From the cell containing the given text, extract its center point as [X, Y] coordinate. 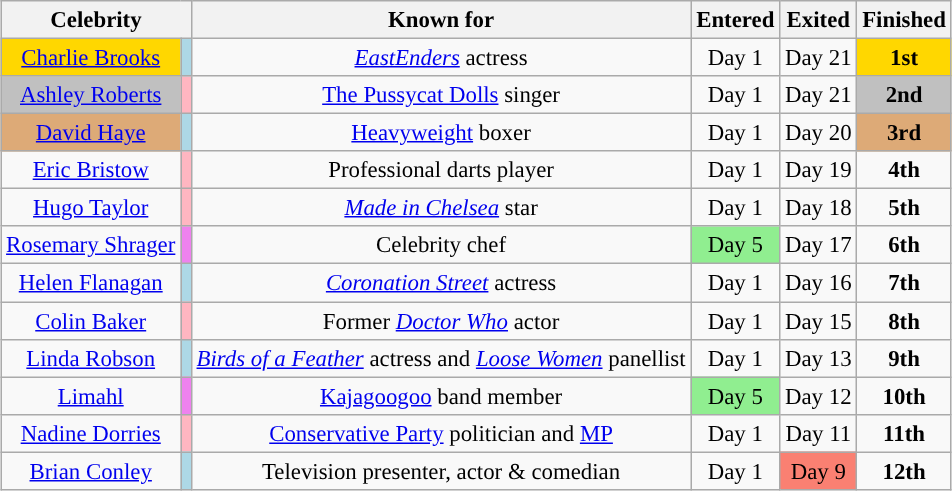
Former Doctor Who actor [441, 321]
Television presenter, actor & comedian [441, 471]
Rosemary Shrager [91, 245]
3rd [904, 133]
Conservative Party politician and MP [441, 433]
Nadine Dorries [91, 433]
10th [904, 396]
Heavyweight boxer [441, 133]
Linda Robson [91, 358]
Colin Baker [91, 321]
7th [904, 283]
EastEnders actress [441, 57]
Professional darts player [441, 170]
5th [904, 208]
Day 18 [818, 208]
Celebrity chef [441, 245]
6th [904, 245]
8th [904, 321]
Day 9 [818, 471]
Hugo Taylor [91, 208]
Known for [441, 20]
Day 16 [818, 283]
Brian Conley [91, 471]
Kajagoogoo band member [441, 396]
Ashley Roberts [91, 95]
Day 11 [818, 433]
Day 20 [818, 133]
Day 17 [818, 245]
Day 15 [818, 321]
Birds of a Feather actress and Loose Women panellist [441, 358]
The Pussycat Dolls singer [441, 95]
Day 13 [818, 358]
Helen Flanagan [91, 283]
1st [904, 57]
2nd [904, 95]
Day 19 [818, 170]
9th [904, 358]
Charlie Brooks [91, 57]
Day 12 [818, 396]
11th [904, 433]
Finished [904, 20]
4th [904, 170]
David Haye [91, 133]
12th [904, 471]
Eric Bristow [91, 170]
Coronation Street actress [441, 283]
Exited [818, 20]
Entered [736, 20]
Celebrity [96, 20]
Made in Chelsea star [441, 208]
Limahl [91, 396]
